Return the (x, y) coordinate for the center point of the cell that contains the specified text.  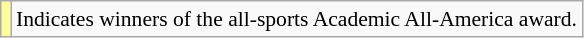
Indicates winners of the all-sports Academic All-America award. (296, 19)
